Pinpoint the cell where the given text exists, returning its [x, y] midpoint coordinate. 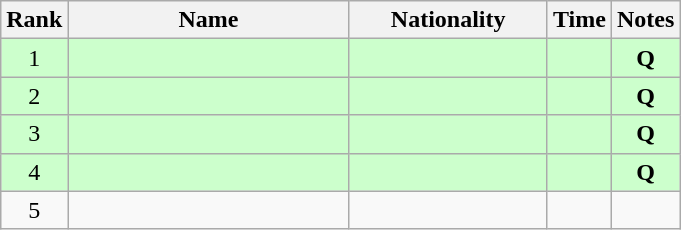
5 [34, 210]
4 [34, 172]
2 [34, 96]
Time [579, 20]
Nationality [448, 20]
3 [34, 134]
Notes [645, 20]
Name [208, 20]
Rank [34, 20]
1 [34, 58]
